Output the [x, y] coordinate of the center of the cell containing the given text.  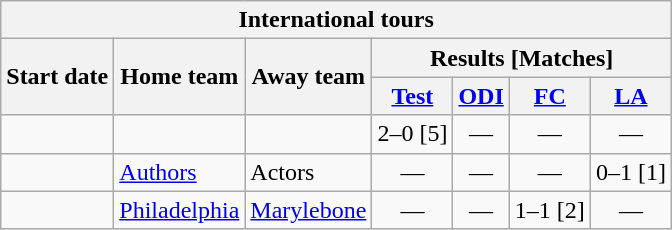
2–0 [5] [412, 134]
Away team [308, 77]
Authors [180, 172]
Philadelphia [180, 210]
Test [412, 96]
Marylebone [308, 210]
Home team [180, 77]
Actors [308, 172]
Start date [58, 77]
LA [630, 96]
FC [550, 96]
ODI [481, 96]
1–1 [2] [550, 210]
Results [Matches] [522, 58]
0–1 [1] [630, 172]
International tours [336, 20]
